Scan for the cell matching the given text and deliver its (X, Y) coordinate at center. 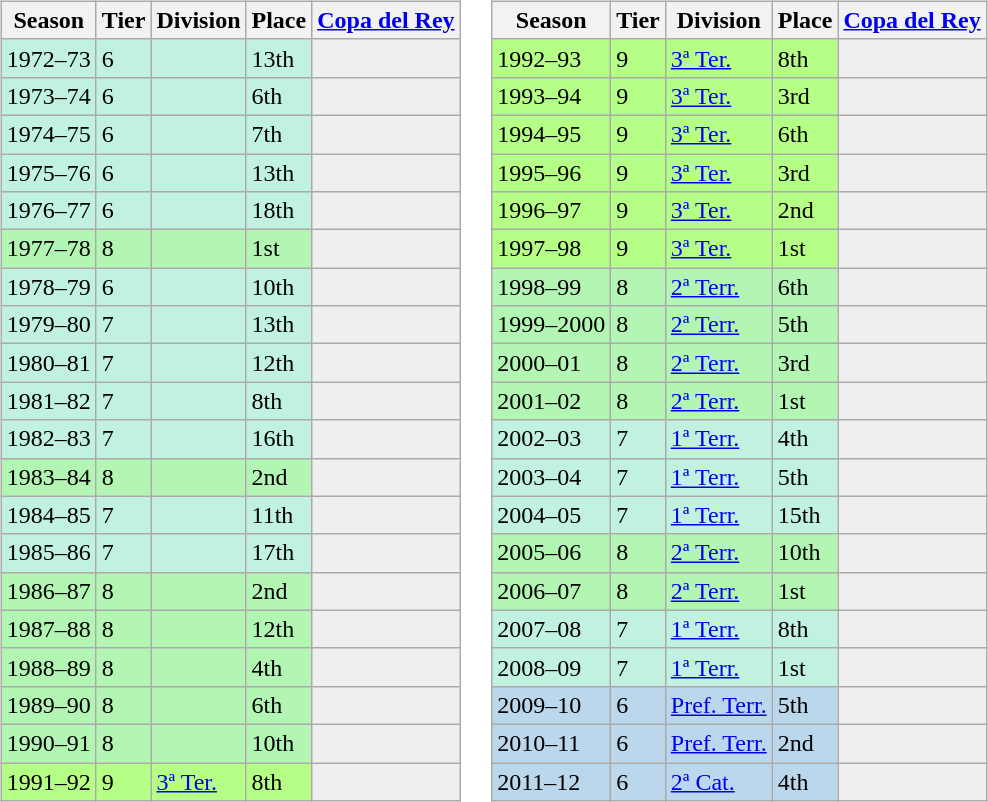
2003–04 (552, 477)
16th (279, 439)
2004–05 (552, 515)
2000–01 (552, 363)
2009–10 (552, 705)
2001–02 (552, 401)
1973–74 (48, 96)
2006–07 (552, 591)
1972–73 (48, 58)
1998–99 (552, 287)
2007–08 (552, 629)
1985–86 (48, 553)
1994–95 (552, 134)
2ª Cat. (718, 781)
18th (279, 211)
17th (279, 553)
1996–97 (552, 211)
1986–87 (48, 591)
7th (279, 134)
1982–83 (48, 439)
1983–84 (48, 477)
1999–2000 (552, 325)
2008–09 (552, 667)
1978–79 (48, 287)
1991–92 (48, 781)
1997–98 (552, 249)
15th (805, 515)
1975–76 (48, 173)
1995–96 (552, 173)
1984–85 (48, 515)
2005–06 (552, 553)
1990–91 (48, 743)
1987–88 (48, 629)
1976–77 (48, 211)
1979–80 (48, 325)
1974–75 (48, 134)
1989–90 (48, 705)
2011–12 (552, 781)
1988–89 (48, 667)
2002–03 (552, 439)
1981–82 (48, 401)
1992–93 (552, 58)
2010–11 (552, 743)
1980–81 (48, 363)
1977–78 (48, 249)
1993–94 (552, 96)
11th (279, 515)
